Search for the cell housing the specified text and yield its [x, y] center coordinate. 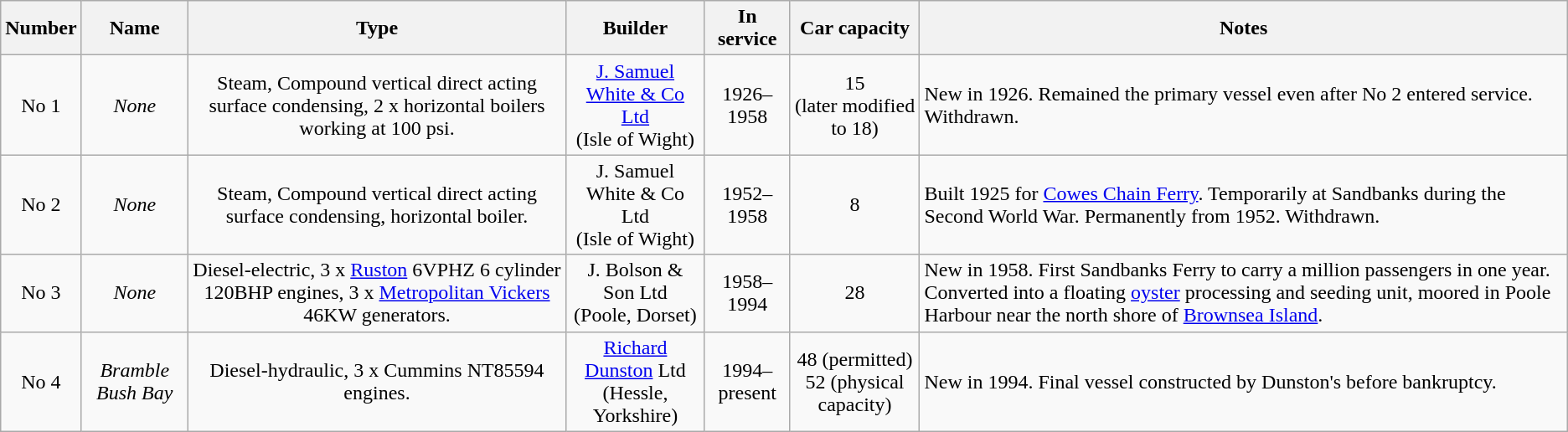
Name [134, 28]
New in 1926. Remained the primary vessel even after No 2 entered service. Withdrawn. [1243, 105]
Diesel-hydraulic, 3 x Cummins NT85594 engines. [377, 382]
No 2 [41, 204]
15(later modified to 18) [854, 105]
Builder [636, 28]
1958–1994 [747, 293]
8 [854, 204]
Type [377, 28]
Steam, Compound vertical direct acting surface condensing, horizontal boiler. [377, 204]
Notes [1243, 28]
Number [41, 28]
Car capacity [854, 28]
No 4 [41, 382]
Steam, Compound vertical direct acting surface condensing, 2 x horizontal boilers working at 100 psi. [377, 105]
J. Bolson & Son Ltd(Poole, Dorset) [636, 293]
1926–1958 [747, 105]
28 [854, 293]
1994–present [747, 382]
No 3 [41, 293]
Built 1925 for Cowes Chain Ferry. Temporarily at Sandbanks during the Second World War. Permanently from 1952. Withdrawn. [1243, 204]
1952–1958 [747, 204]
Diesel-electric, 3 x Ruston 6VPHZ 6 cylinder 120BHP engines, 3 x Metropolitan Vickers 46KW generators. [377, 293]
In service [747, 28]
Richard Dunston Ltd(Hessle, Yorkshire) [636, 382]
48 (permitted)52 (physical capacity) [854, 382]
New in 1994. Final vessel constructed by Dunston's before bankruptcy. [1243, 382]
Bramble Bush Bay [134, 382]
No 1 [41, 105]
